Capture the cell that displays the provided text and extract its [X, Y] central coordinate. 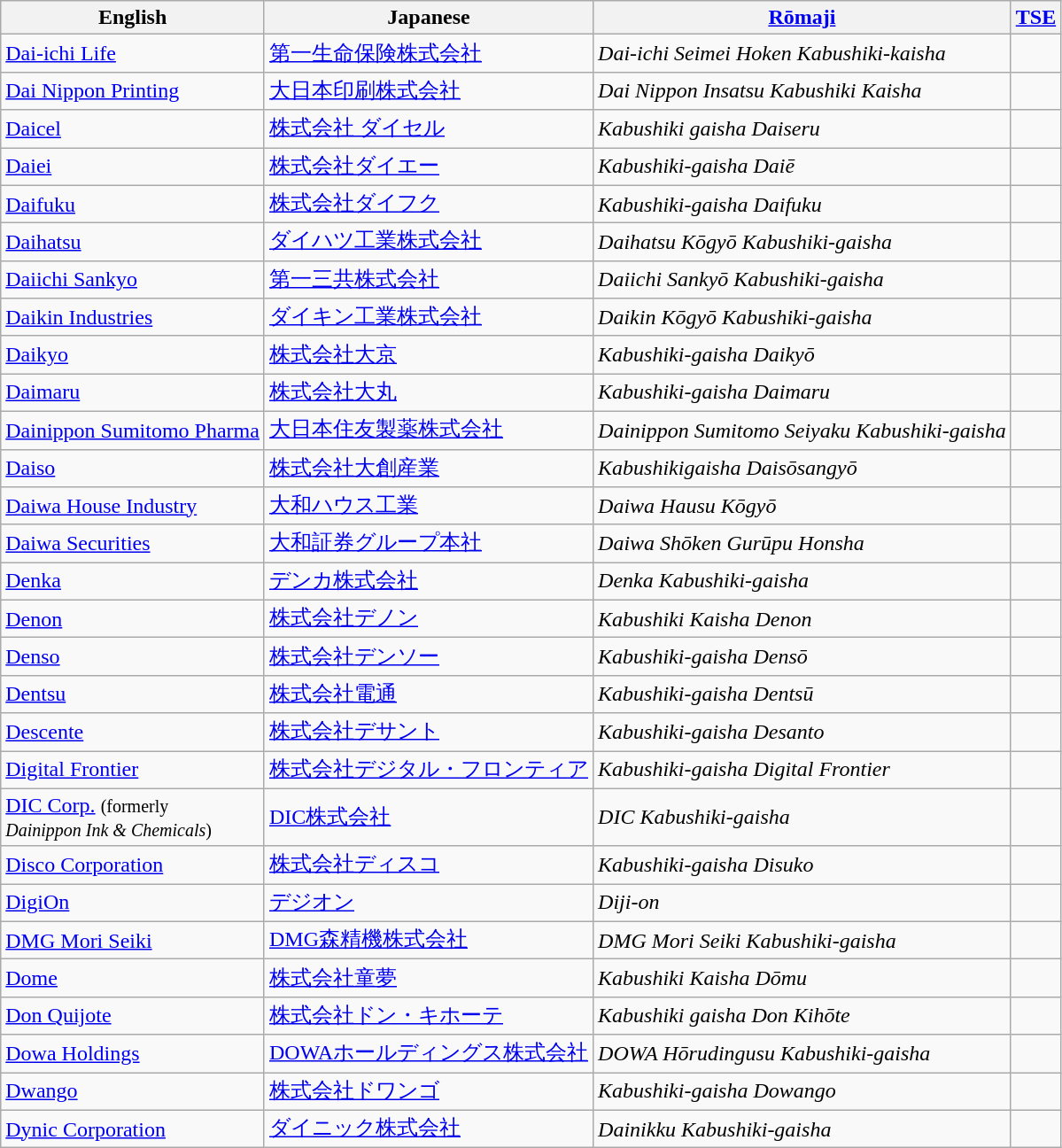
大和証券グループ本社 [429, 544]
Daicel [133, 129]
Kabushiki-gaisha Daifuku [802, 204]
Dai Nippon Insatsu Kabushiki Kaisha [802, 90]
Kabushiki Kaisha Dōmu [802, 978]
株式会社 ダイセル [429, 129]
Daiwa Hausu Kōgyō [802, 507]
Denka [133, 581]
株式会社ドン・キホーテ [429, 1015]
デンカ株式会社 [429, 581]
株式会社デジタル・フロンティア [429, 771]
株式会社デンソー [429, 657]
Kabushiki gaisha Daiseru [802, 129]
DigiOn [133, 904]
DIC Corp. (formerly Dainippon Ink & Chemicals) [133, 817]
Dai-ichi Life [133, 53]
Daiei [133, 167]
Daikyo [133, 354]
Dai-ichi Seimei Hoken Kabushiki-kaisha [802, 53]
デジオン [429, 904]
株式会社ドワンゴ [429, 1091]
DIC Kabushiki-gaisha [802, 817]
Daimaru [133, 393]
Kabushiki-gaisha Daikyō [802, 354]
Daikin Kōgyō Kabushiki-gaisha [802, 317]
Dai Nippon Printing [133, 90]
TSE [1035, 18]
Kabushiki-gaisha Dentsū [802, 694]
ダイキン工業株式会社 [429, 317]
Daiichi Sankyō Kabushiki-gaisha [802, 280]
Dowa Holdings [133, 1054]
DMG森精機株式会社 [429, 941]
Kabushiki-gaisha Digital Frontier [802, 771]
Japanese [429, 18]
Daikin Industries [133, 317]
DOWAホールディングス株式会社 [429, 1054]
株式会社大京 [429, 354]
株式会社デノン [429, 618]
Kabushiki-gaisha Densō [802, 657]
Kabushiki-gaisha Daimaru [802, 393]
DMG Mori Seiki [133, 941]
Daiwa Securities [133, 544]
Daifuku [133, 204]
Kabushiki gaisha Don Kihōte [802, 1015]
Daiwa House Industry [133, 507]
大日本印刷株式会社 [429, 90]
DMG Mori Seiki Kabushiki-gaisha [802, 941]
Dome [133, 978]
第一生命保険株式会社 [429, 53]
大日本住友製薬株式会社 [429, 430]
大和ハウス工業 [429, 507]
第一三共株式会社 [429, 280]
株式会社童夢 [429, 978]
株式会社ダイフク [429, 204]
株式会社大丸 [429, 393]
Dainikku Kabushiki-gaisha [802, 1129]
Digital Frontier [133, 771]
Rōmaji [802, 18]
Denso [133, 657]
Daiso [133, 468]
English [133, 18]
Don Quijote [133, 1015]
Daihatsu Kōgyō Kabushiki-gaisha [802, 243]
Kabushiki Kaisha Denon [802, 618]
Descente [133, 732]
Kabushikigaisha Daisōsangyō [802, 468]
株式会社デサント [429, 732]
Denon [133, 618]
ダイハツ工業株式会社 [429, 243]
Dainippon Sumitomo Seiyaku Kabushiki-gaisha [802, 430]
Dentsu [133, 694]
Kabushiki-gaisha Disuko [802, 865]
Kabushiki-gaisha Desanto [802, 732]
Dynic Corporation [133, 1129]
Disco Corporation [133, 865]
Diji-on [802, 904]
株式会社ディスコ [429, 865]
Kabushiki-gaisha Daiē [802, 167]
Daiichi Sankyo [133, 280]
DIC株式会社 [429, 817]
Daiwa Shōken Gurūpu Honsha [802, 544]
Kabushiki-gaisha Dowango [802, 1091]
Denka Kabushiki-gaisha [802, 581]
Dwango [133, 1091]
株式会社ダイエー [429, 167]
株式会社電通 [429, 694]
Daihatsu [133, 243]
ダイニック株式会社 [429, 1129]
Dainippon Sumitomo Pharma [133, 430]
株式会社大創産業 [429, 468]
DOWA Hōrudingusu Kabushiki-gaisha [802, 1054]
